Pinpoint the cell where the given text exists, returning its [x, y] midpoint coordinate. 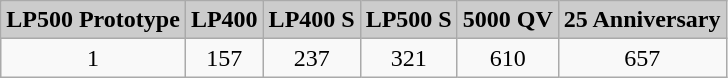
LP400 [224, 20]
157 [224, 58]
237 [312, 58]
1 [94, 58]
LP500 S [408, 20]
5000 QV [508, 20]
25 Anniversary [642, 20]
LP500 Prototype [94, 20]
657 [642, 58]
321 [408, 58]
610 [508, 58]
LP400 S [312, 20]
